Return the (x, y) coordinate for the center point of the cell that contains the specified text.  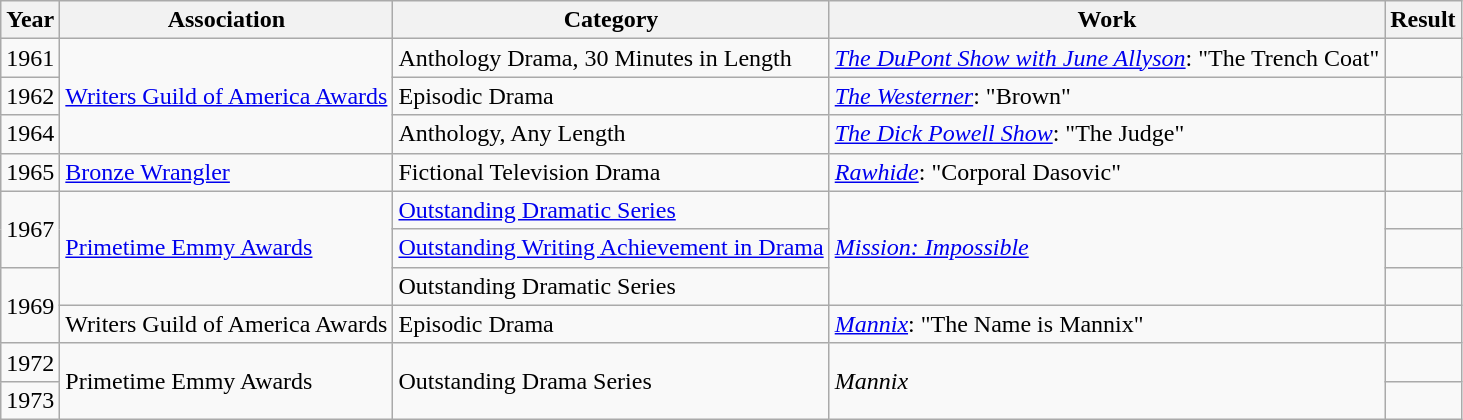
Result (1423, 20)
1961 (30, 58)
Year (30, 20)
1969 (30, 305)
1964 (30, 134)
Outstanding Drama Series (611, 381)
Outstanding Writing Achievement in Drama (611, 248)
Mission: Impossible (1107, 248)
Mannix: "The Name is Mannix" (1107, 324)
The Westerner: "Brown" (1107, 96)
Rawhide: "Corporal Dasovic" (1107, 172)
Work (1107, 20)
Category (611, 20)
Anthology Drama, 30 Minutes in Length (611, 58)
Association (226, 20)
1972 (30, 362)
The Dick Powell Show: "The Judge" (1107, 134)
Bronze Wrangler (226, 172)
1973 (30, 400)
1962 (30, 96)
1965 (30, 172)
1967 (30, 229)
Anthology, Any Length (611, 134)
The DuPont Show with June Allyson: "The Trench Coat" (1107, 58)
Fictional Television Drama (611, 172)
Mannix (1107, 381)
